Identify which cell holds the provided text, then report its (x, y) central coordinate. 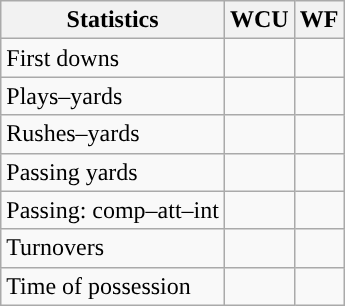
Plays–yards (113, 96)
Statistics (113, 20)
Turnovers (113, 248)
First downs (113, 58)
WF (319, 20)
Rushes–yards (113, 134)
Passing: comp–att–int (113, 210)
Passing yards (113, 172)
WCU (259, 20)
Time of possession (113, 286)
